Return the (x, y) coordinate for the center point of the cell that contains the specified text.  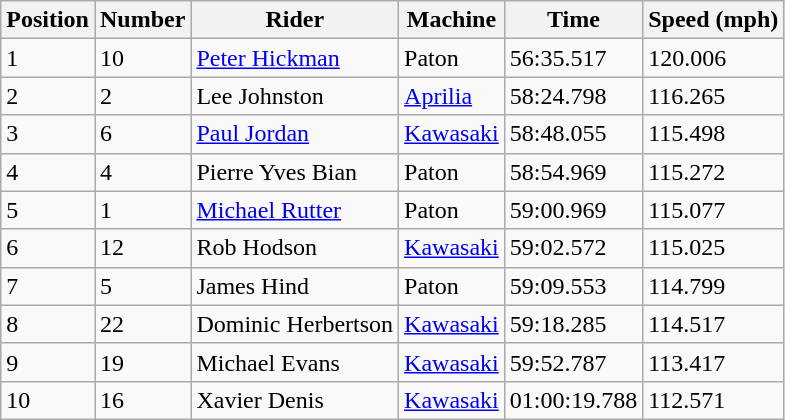
Position (48, 20)
59:02.572 (573, 248)
58:54.969 (573, 172)
Pierre Yves Bian (295, 172)
115.498 (714, 134)
114.799 (714, 286)
116.265 (714, 96)
Xavier Denis (295, 400)
Rider (295, 20)
8 (48, 324)
7 (48, 286)
Michael Evans (295, 362)
59:00.969 (573, 210)
59:09.553 (573, 286)
Peter Hickman (295, 58)
120.006 (714, 58)
59:52.787 (573, 362)
9 (48, 362)
James Hind (295, 286)
58:24.798 (573, 96)
Lee Johnston (295, 96)
01:00:19.788 (573, 400)
Time (573, 20)
Rob Hodson (295, 248)
56:35.517 (573, 58)
Machine (452, 20)
Speed (mph) (714, 20)
19 (142, 362)
3 (48, 134)
Number (142, 20)
114.517 (714, 324)
22 (142, 324)
12 (142, 248)
Michael Rutter (295, 210)
Dominic Herbertson (295, 324)
Aprilia (452, 96)
115.025 (714, 248)
115.077 (714, 210)
16 (142, 400)
59:18.285 (573, 324)
113.417 (714, 362)
58:48.055 (573, 134)
Paul Jordan (295, 134)
112.571 (714, 400)
115.272 (714, 172)
